Extract the (X, Y) coordinate from the center of the cell holding the provided text.  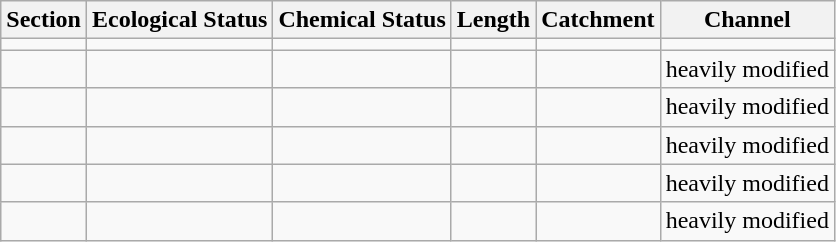
Ecological Status (179, 20)
Catchment (598, 20)
Length (493, 20)
Chemical Status (362, 20)
Section (44, 20)
Channel (747, 20)
